Capture the cell that displays the provided text and extract its (x, y) central coordinate. 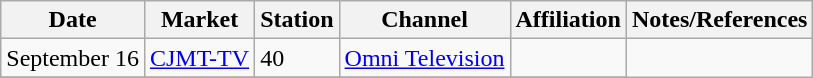
Notes/References (720, 20)
Market (199, 20)
Date (73, 20)
Station (297, 20)
Affiliation (568, 20)
40 (297, 58)
CJMT-TV (199, 58)
September 16 (73, 58)
Omni Television (424, 58)
Channel (424, 20)
